Find where the given text appears and provide that cell's center as (X, Y) coordinate. 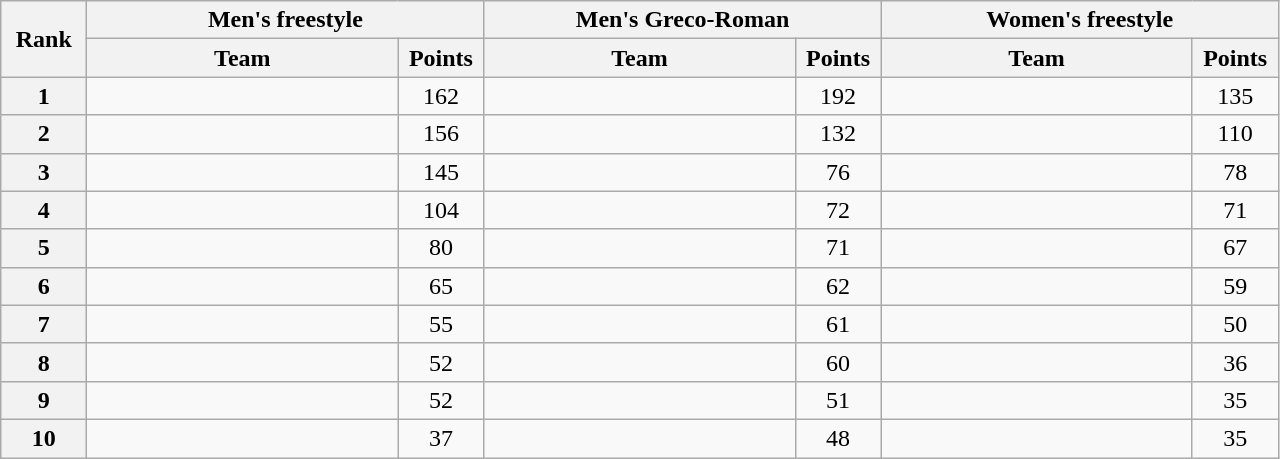
48 (838, 438)
67 (1235, 248)
51 (838, 400)
80 (441, 248)
9 (44, 400)
62 (838, 286)
Men's Greco-Roman (682, 20)
Rank (44, 39)
78 (1235, 172)
132 (838, 134)
72 (838, 210)
192 (838, 96)
76 (838, 172)
145 (441, 172)
8 (44, 362)
59 (1235, 286)
36 (1235, 362)
61 (838, 324)
7 (44, 324)
1 (44, 96)
135 (1235, 96)
Men's freestyle (286, 20)
156 (441, 134)
5 (44, 248)
50 (1235, 324)
65 (441, 286)
4 (44, 210)
60 (838, 362)
2 (44, 134)
3 (44, 172)
110 (1235, 134)
6 (44, 286)
55 (441, 324)
Women's freestyle (1080, 20)
10 (44, 438)
162 (441, 96)
104 (441, 210)
37 (441, 438)
